Capture the cell that displays the provided text and extract its (X, Y) central coordinate. 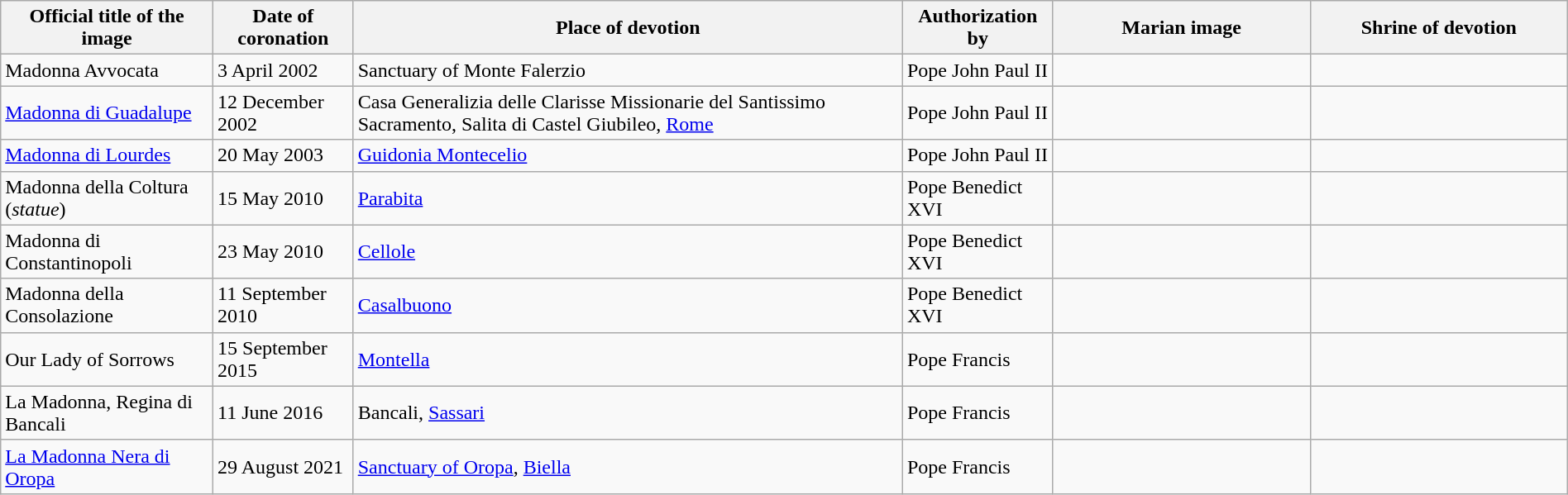
Sanctuary of Monte Falerzio (628, 70)
15 September 2015 (284, 359)
Parabita (628, 198)
La Madonna, Regina di Bancali (108, 413)
Cellole (628, 251)
Montella (628, 359)
Our Lady of Sorrows (108, 359)
11 September 2010 (284, 306)
Madonna Avvocata (108, 70)
Date of coronation (284, 28)
Madonna della Coltura (statue) (108, 198)
Casalbuono (628, 306)
11 June 2016 (284, 413)
Bancali, Sassari (628, 413)
15 May 2010 (284, 198)
Madonna di Lourdes (108, 155)
Madonna di Constantinopoli (108, 251)
20 May 2003 (284, 155)
Casa Generalizia delle Clarisse Missionarie del Santissimo Sacramento, Salita di Castel Giubileo, Rome (628, 112)
La Madonna Nera di Oropa (108, 466)
Madonna della Consolazione (108, 306)
Madonna di Guadalupe (108, 112)
Place of devotion (628, 28)
12 December 2002 (284, 112)
Shrine of devotion (1439, 28)
23 May 2010 (284, 251)
Sanctuary of Oropa, Biella (628, 466)
Authorization by (978, 28)
Official title of the image (108, 28)
29 August 2021 (284, 466)
3 April 2002 (284, 70)
Guidonia Montecelio (628, 155)
Marian image (1181, 28)
